Output the (X, Y) coordinate of the center of the cell containing the given text.  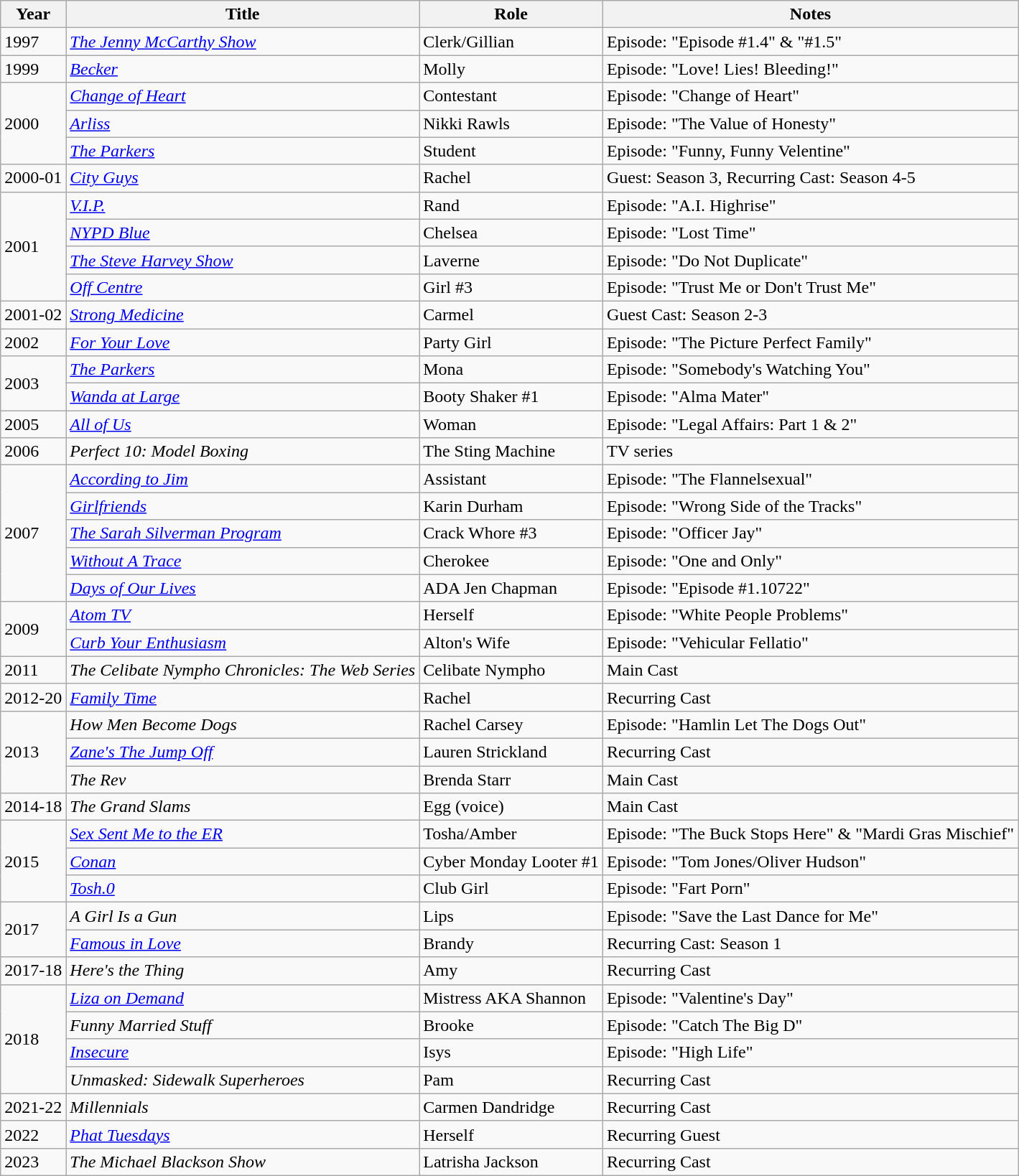
2023 (33, 1162)
Millennials (243, 1107)
Party Girl (511, 342)
Episode: "The Flannelsexual" (810, 479)
Role (511, 14)
Guest Cast: Season 2-3 (810, 314)
2002 (33, 342)
All of Us (243, 424)
Episode: "Funny, Funny Velentine" (810, 151)
Episode: "Episode #1.4" & "#1.5" (810, 42)
Booty Shaker #1 (511, 397)
2003 (33, 383)
Recurring Cast: Season 1 (810, 943)
Episode: "Change of Heart" (810, 96)
Karin Durham (511, 506)
2007 (33, 533)
Cyber Monday Looter #1 (511, 862)
Tosha/Amber (511, 834)
The Celibate Nympho Chronicles: The Web Series (243, 670)
Carmen Dandridge (511, 1107)
Title (243, 14)
2013 (33, 752)
The Jenny McCarthy Show (243, 42)
Episode: "Vehicular Fellatio" (810, 643)
Episode: "Catch The Big D" (810, 1025)
Sex Sent Me to the ER (243, 834)
2001 (33, 246)
Atom TV (243, 615)
2017-18 (33, 971)
Mistress AKA Shannon (511, 998)
According to Jim (243, 479)
Episode: "Love! Lies! Bleeding!" (810, 69)
Episode: "Trust Me or Don't Trust Me" (810, 287)
Episode: "High Life" (810, 1053)
Episode: "White People Problems" (810, 615)
Club Girl (511, 889)
Insecure (243, 1053)
Days of Our Lives (243, 588)
NYPD Blue (243, 233)
2000-01 (33, 178)
Alton's Wife (511, 643)
Episode: "Do Not Duplicate" (810, 260)
Cherokee (511, 561)
Off Centre (243, 287)
Recurring Guest (810, 1134)
Laverne (511, 260)
A Girl Is a Gun (243, 916)
Zane's The Jump Off (243, 752)
Change of Heart (243, 96)
Egg (voice) (511, 807)
Unmasked: Sidewalk Superheroes (243, 1080)
Arliss (243, 123)
Episode: "Valentine's Day" (810, 998)
Episode: "Officer Jay" (810, 533)
Year (33, 14)
Crack Whore #3 (511, 533)
Famous in Love (243, 943)
Tosh.0 (243, 889)
Assistant (511, 479)
How Men Become Dogs (243, 724)
The Sarah Silverman Program (243, 533)
2014-18 (33, 807)
Chelsea (511, 233)
ADA Jen Chapman (511, 588)
Student (511, 151)
2000 (33, 123)
Contestant (511, 96)
Phat Tuesdays (243, 1134)
The Steve Harvey Show (243, 260)
Woman (511, 424)
Wanda at Large (243, 397)
2018 (33, 1039)
City Guys (243, 178)
2015 (33, 862)
Episode: "Alma Mater" (810, 397)
Carmel (511, 314)
Isys (511, 1053)
Funny Married Stuff (243, 1025)
Liza on Demand (243, 998)
Episode: "The Buck Stops Here" & "Mardi Gras Mischief" (810, 834)
Girlfriends (243, 506)
2006 (33, 452)
V.I.P. (243, 205)
The Sting Machine (511, 452)
2017 (33, 930)
2011 (33, 670)
Celibate Nympho (511, 670)
Episode: "The Value of Honesty" (810, 123)
Episode: "Fart Porn" (810, 889)
Here's the Thing (243, 971)
2005 (33, 424)
Guest: Season 3, Recurring Cast: Season 4-5 (810, 178)
Mona (511, 370)
Brandy (511, 943)
Episode: "A.I. Highrise" (810, 205)
Conan (243, 862)
The Rev (243, 779)
Episode: "Legal Affairs: Part 1 & 2" (810, 424)
Episode: "Hamlin Let The Dogs Out" (810, 724)
Episode: "Lost Time" (810, 233)
Episode: "Tom Jones/Oliver Hudson" (810, 862)
Amy (511, 971)
2022 (33, 1134)
Episode: "One and Only" (810, 561)
Becker (243, 69)
Curb Your Enthusiasm (243, 643)
2021-22 (33, 1107)
1997 (33, 42)
TV series (810, 452)
1999 (33, 69)
Episode: "Episode #1.10722" (810, 588)
Episode: "Wrong Side of the Tracks" (810, 506)
Family Time (243, 697)
Latrisha Jackson (511, 1162)
2012-20 (33, 697)
The Michael Blackson Show (243, 1162)
Without A Trace (243, 561)
Clerk/Gillian (511, 42)
Rand (511, 205)
Pam (511, 1080)
Notes (810, 14)
The Grand Slams (243, 807)
Episode: "The Picture Perfect Family" (810, 342)
For Your Love (243, 342)
Strong Medicine (243, 314)
2009 (33, 629)
2001-02 (33, 314)
Lips (511, 916)
Episode: "Somebody's Watching You" (810, 370)
Rachel Carsey (511, 724)
Girl #3 (511, 287)
Brooke (511, 1025)
Episode: "Save the Last Dance for Me" (810, 916)
Perfect 10: Model Boxing (243, 452)
Brenda Starr (511, 779)
Lauren Strickland (511, 752)
Molly (511, 69)
Nikki Rawls (511, 123)
